Pinpoint the cell where the given text exists, returning its (x, y) midpoint coordinate. 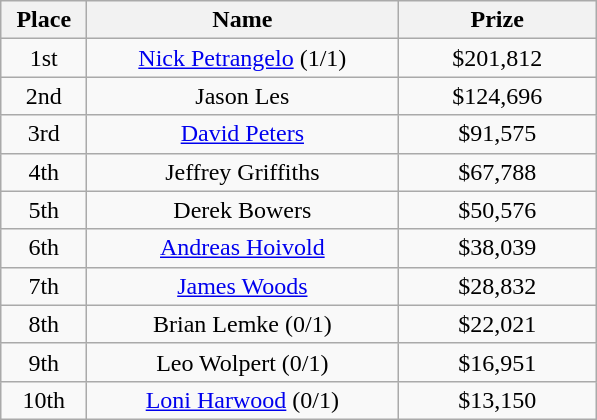
$67,788 (498, 172)
Name (242, 20)
Jason Les (242, 96)
4th (44, 172)
$91,575 (498, 134)
$38,039 (498, 248)
$124,696 (498, 96)
8th (44, 324)
Andreas Hoivold (242, 248)
Leo Wolpert (0/1) (242, 362)
Brian Lemke (0/1) (242, 324)
$13,150 (498, 400)
$22,021 (498, 324)
2nd (44, 96)
$50,576 (498, 210)
David Peters (242, 134)
3rd (44, 134)
Nick Petrangelo (1/1) (242, 58)
9th (44, 362)
$16,951 (498, 362)
Jeffrey Griffiths (242, 172)
10th (44, 400)
6th (44, 248)
Place (44, 20)
$201,812 (498, 58)
James Woods (242, 286)
$28,832 (498, 286)
5th (44, 210)
1st (44, 58)
7th (44, 286)
Derek Bowers (242, 210)
Loni Harwood (0/1) (242, 400)
Prize (498, 20)
